Determine the [x, y] coordinate at the center of the cell enclosing the given text.  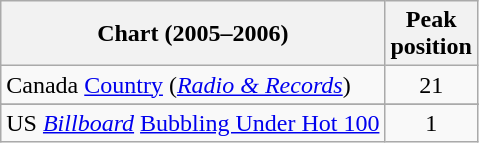
21 [431, 85]
Chart (2005–2006) [193, 34]
US Billboard Bubbling Under Hot 100 [193, 123]
1 [431, 123]
Canada Country (Radio & Records) [193, 85]
Peakposition [431, 34]
